Search for the cell housing the specified text and yield its (X, Y) center coordinate. 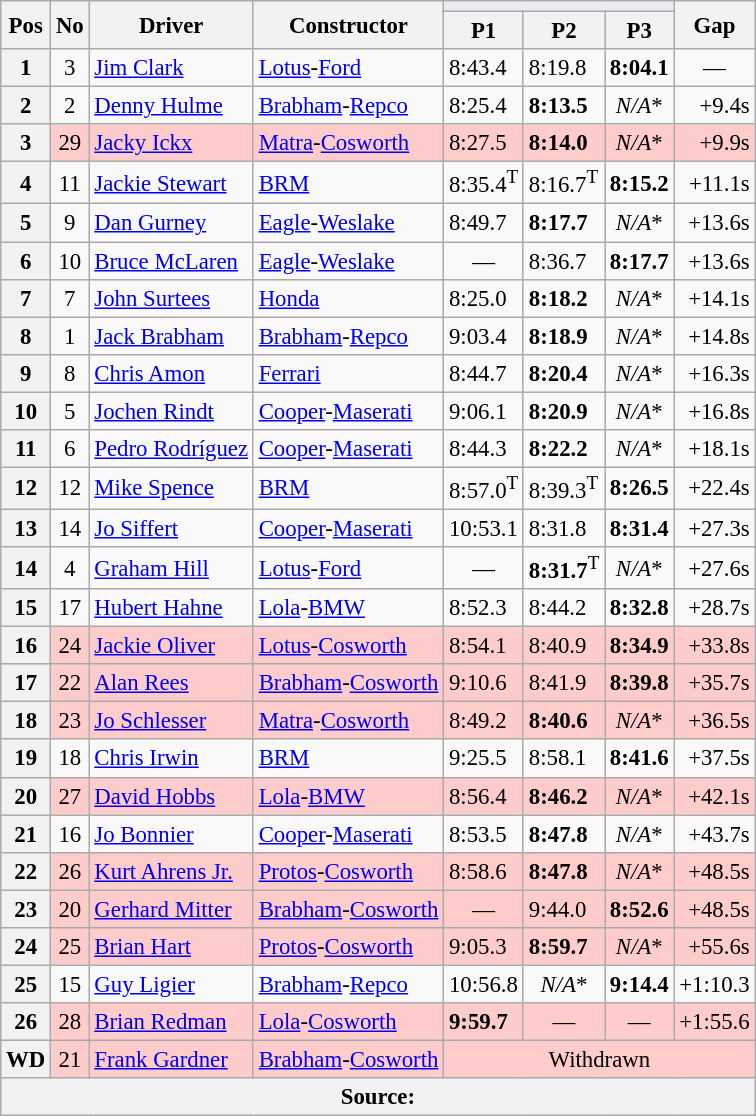
+42.1s (714, 796)
9:14.4 (640, 984)
Source: (378, 1097)
+14.8s (714, 336)
Dan Gurney (171, 223)
+1:55.6 (714, 1022)
8:43.4 (484, 68)
8:35.4T (484, 183)
8:52.6 (640, 909)
8:49.7 (484, 223)
8:18.9 (564, 336)
Chris Amon (171, 373)
9:05.3 (484, 947)
David Hobbs (171, 796)
Jo Schlesser (171, 721)
9:59.7 (484, 1022)
Driver (171, 25)
8:58.6 (484, 871)
8:32.8 (640, 608)
Jacky Ickx (171, 143)
+18.1s (714, 449)
8:40.6 (564, 721)
8:31.8 (564, 528)
8:58.1 (564, 759)
8:31.4 (640, 528)
Withdrawn (600, 1059)
Mike Spence (171, 488)
8:44.7 (484, 373)
Hubert Hahne (171, 608)
Jo Siffert (171, 528)
Brian Redman (171, 1022)
8:22.2 (564, 449)
Jackie Stewart (171, 183)
8:57.0T (484, 488)
8:13.5 (564, 106)
8:26.5 (640, 488)
Brian Hart (171, 947)
+28.7s (714, 608)
8:34.9 (640, 646)
Ferrari (348, 373)
8:36.7 (564, 261)
Honda (348, 298)
29 (70, 143)
P3 (640, 31)
Denny Hulme (171, 106)
Chris Irwin (171, 759)
8:56.4 (484, 796)
Bruce McLaren (171, 261)
+16.3s (714, 373)
8:15.2 (640, 183)
Jochen Rindt (171, 411)
Jackie Oliver (171, 646)
19 (26, 759)
Gap (714, 25)
+9.4s (714, 106)
Jim Clark (171, 68)
8:49.2 (484, 721)
+37.5s (714, 759)
+1:10.3 (714, 984)
8:18.2 (564, 298)
9:10.6 (484, 683)
Alan Rees (171, 683)
+22.4s (714, 488)
8:40.9 (564, 646)
8:14.0 (564, 143)
8:20.4 (564, 373)
8:27.5 (484, 143)
8:39.3T (564, 488)
8:31.7T (564, 568)
+14.1s (714, 298)
8:16.7T (564, 183)
Constructor (348, 25)
8:19.8 (564, 68)
John Surtees (171, 298)
9:03.4 (484, 336)
Gerhard Mitter (171, 909)
WD (26, 1059)
+33.8s (714, 646)
9:25.5 (484, 759)
8:20.9 (564, 411)
Jo Bonnier (171, 834)
P1 (484, 31)
8:44.2 (564, 608)
+27.6s (714, 568)
+11.1s (714, 183)
8:54.1 (484, 646)
8:59.7 (564, 947)
8:25.4 (484, 106)
8:44.3 (484, 449)
28 (70, 1022)
8:41.6 (640, 759)
Lotus-Cosworth (348, 646)
+36.5s (714, 721)
10:53.1 (484, 528)
9:44.0 (564, 909)
8:39.8 (640, 683)
13 (26, 528)
Kurt Ahrens Jr. (171, 871)
+27.3s (714, 528)
8:41.9 (564, 683)
10:56.8 (484, 984)
8:52.3 (484, 608)
No (70, 25)
+9.9s (714, 143)
Lola-Cosworth (348, 1022)
8:53.5 (484, 834)
Pos (26, 25)
+16.8s (714, 411)
Frank Gardner (171, 1059)
27 (70, 796)
+43.7s (714, 834)
Jack Brabham (171, 336)
8:25.0 (484, 298)
Graham Hill (171, 568)
+35.7s (714, 683)
9:06.1 (484, 411)
Guy Ligier (171, 984)
Pedro Rodríguez (171, 449)
8:04.1 (640, 68)
P2 (564, 31)
8:46.2 (564, 796)
+55.6s (714, 947)
